For the text-containing cell, return its midpoint in (X, Y) coordinate format. 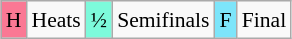
Final (264, 20)
Semifinals (163, 20)
H (14, 20)
½ (99, 20)
Heats (56, 20)
F (226, 20)
